Determine the [X, Y] coordinate at the center of the cell enclosing the given text.  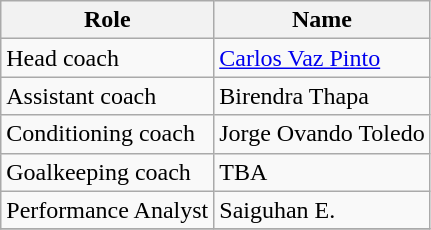
Performance Analyst [108, 210]
Name [322, 20]
Jorge Ovando Toledo [322, 134]
Birendra Thapa [322, 96]
TBA [322, 172]
Head coach [108, 58]
Assistant coach [108, 96]
Conditioning coach [108, 134]
Saiguhan E. [322, 210]
Carlos Vaz Pinto [322, 58]
Goalkeeping coach [108, 172]
Role [108, 20]
